Capture the cell that displays the provided text and extract its (x, y) central coordinate. 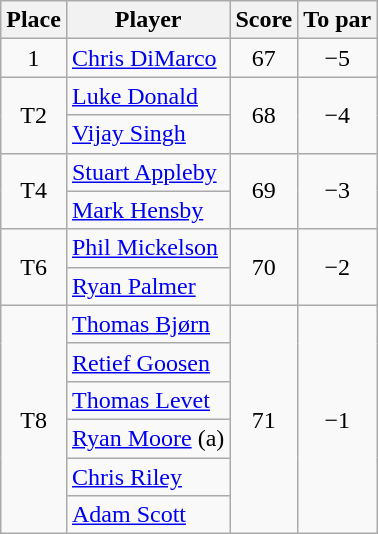
Player (148, 20)
−3 (338, 191)
Retief Goosen (148, 362)
Ryan Moore (a) (148, 438)
68 (264, 115)
Chris Riley (148, 477)
Adam Scott (148, 515)
Place (34, 20)
T6 (34, 267)
1 (34, 58)
Luke Donald (148, 96)
T8 (34, 419)
Phil Mickelson (148, 248)
Ryan Palmer (148, 286)
71 (264, 419)
−1 (338, 419)
70 (264, 267)
Chris DiMarco (148, 58)
To par (338, 20)
T4 (34, 191)
Thomas Bjørn (148, 324)
Score (264, 20)
69 (264, 191)
Vijay Singh (148, 134)
Stuart Appleby (148, 172)
−4 (338, 115)
Mark Hensby (148, 210)
−2 (338, 267)
−5 (338, 58)
67 (264, 58)
Thomas Levet (148, 400)
T2 (34, 115)
